Pinpoint the cell where the given text exists, returning its [X, Y] midpoint coordinate. 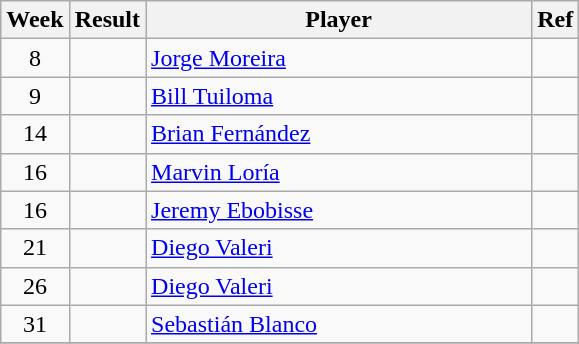
31 [35, 324]
8 [35, 58]
26 [35, 286]
Bill Tuiloma [339, 96]
14 [35, 134]
Sebastián Blanco [339, 324]
Marvin Loría [339, 172]
Ref [556, 20]
Player [339, 20]
Jorge Moreira [339, 58]
9 [35, 96]
Brian Fernández [339, 134]
21 [35, 248]
Result [107, 20]
Week [35, 20]
Jeremy Ebobisse [339, 210]
